Return (x, y) of the center of cell containing provided text 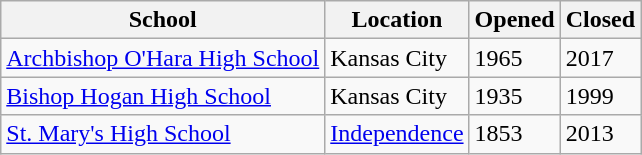
1965 (514, 58)
Location (397, 20)
1853 (514, 134)
2017 (600, 58)
Bishop Hogan High School (163, 96)
Independence (397, 134)
1999 (600, 96)
St. Mary's High School (163, 134)
Archbishop O'Hara High School (163, 58)
1935 (514, 96)
2013 (600, 134)
Opened (514, 20)
Closed (600, 20)
School (163, 20)
